Locate the cell with the specified text and output its [X, Y] center coordinate. 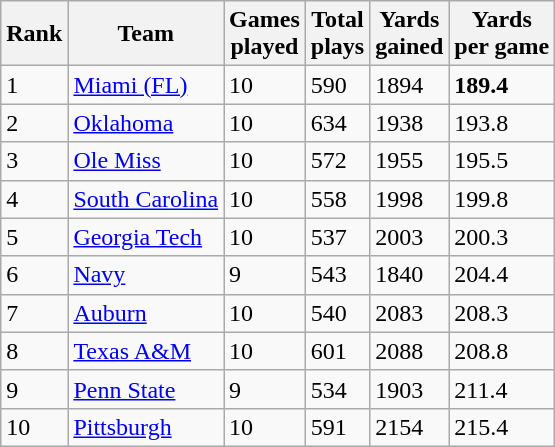
Team [146, 34]
Yardsper game [502, 34]
590 [337, 85]
Yardsgained [410, 34]
Totalplays [337, 34]
Navy [146, 275]
Gamesplayed [265, 34]
Georgia Tech [146, 237]
534 [337, 389]
2088 [410, 351]
South Carolina [146, 199]
543 [337, 275]
Ole Miss [146, 161]
2083 [410, 313]
1938 [410, 123]
634 [337, 123]
591 [337, 427]
Miami (FL) [146, 85]
601 [337, 351]
211.4 [502, 389]
Texas A&M [146, 351]
7 [34, 313]
1955 [410, 161]
8 [34, 351]
Pittsburgh [146, 427]
204.4 [502, 275]
558 [337, 199]
2 [34, 123]
Penn State [146, 389]
572 [337, 161]
1840 [410, 275]
1998 [410, 199]
208.3 [502, 313]
Rank [34, 34]
208.8 [502, 351]
Oklahoma [146, 123]
189.4 [502, 85]
537 [337, 237]
Auburn [146, 313]
199.8 [502, 199]
4 [34, 199]
540 [337, 313]
1894 [410, 85]
2003 [410, 237]
1 [34, 85]
215.4 [502, 427]
193.8 [502, 123]
3 [34, 161]
2154 [410, 427]
6 [34, 275]
195.5 [502, 161]
5 [34, 237]
200.3 [502, 237]
1903 [410, 389]
